Extract the [X, Y] coordinate from the center of the cell holding the provided text.  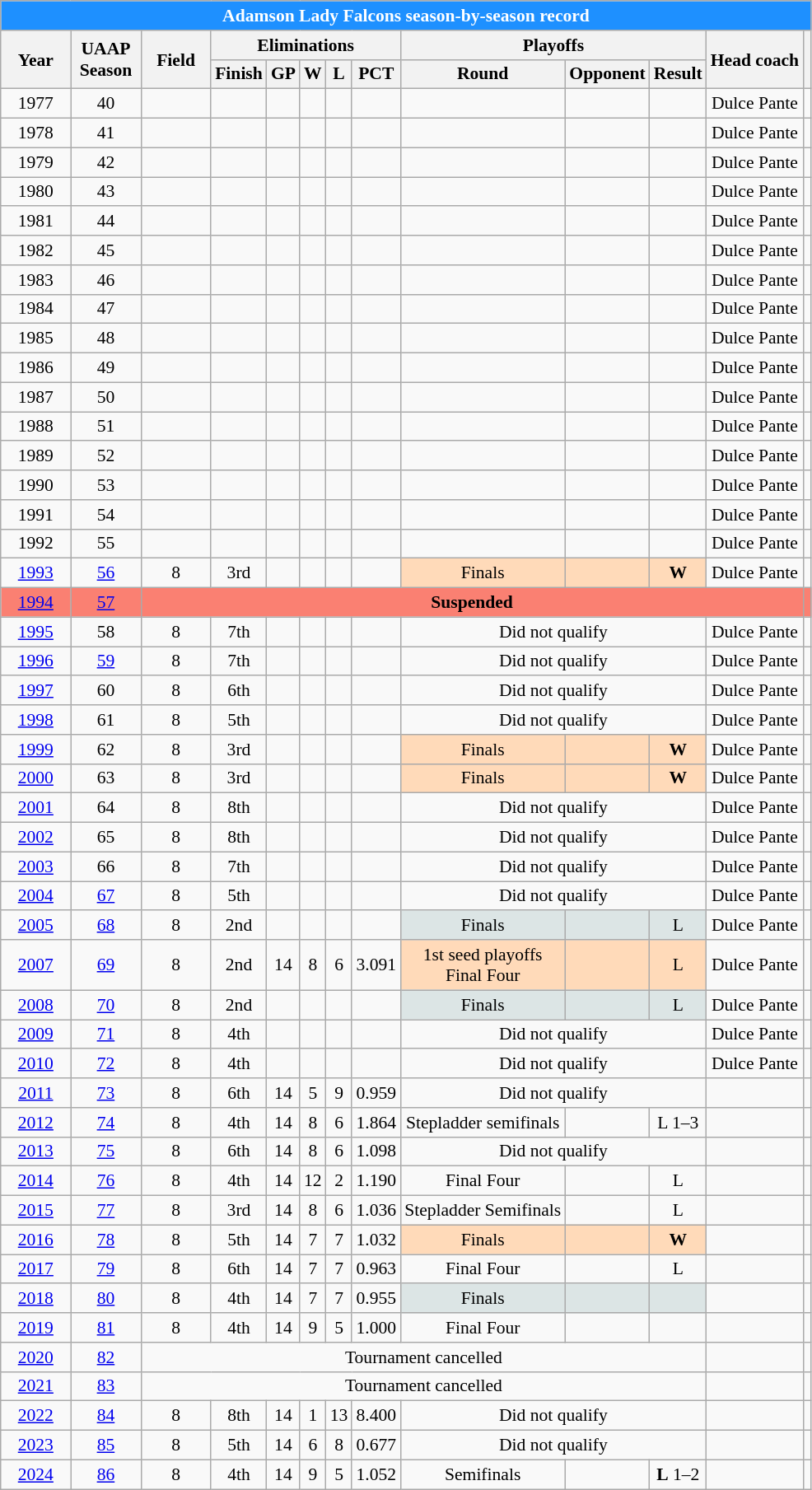
53 [105, 485]
1.098 [376, 1151]
70 [105, 1005]
1985 [36, 339]
2003 [36, 866]
1.190 [376, 1181]
2018 [36, 1299]
43 [105, 192]
63 [105, 778]
80 [105, 1299]
71 [105, 1035]
62 [105, 750]
1.032 [376, 1240]
74 [105, 1123]
2015 [36, 1211]
1992 [36, 544]
2013 [36, 1151]
58 [105, 632]
1993 [36, 573]
1982 [36, 250]
1978 [36, 133]
Stepladder Semifinals [483, 1211]
1981 [36, 222]
78 [105, 1240]
1999 [36, 750]
61 [105, 720]
1994 [36, 603]
Playoffs [553, 45]
85 [105, 1446]
2017 [36, 1269]
Year [36, 59]
60 [105, 691]
2002 [36, 838]
Stepladder semifinals [483, 1123]
45 [105, 250]
64 [105, 808]
2020 [36, 1357]
77 [105, 1211]
2009 [36, 1035]
Finish [239, 74]
Opponent [608, 74]
1988 [36, 427]
2007 [36, 965]
1.000 [376, 1328]
52 [105, 456]
0.963 [376, 1269]
72 [105, 1064]
82 [105, 1357]
1986 [36, 368]
1984 [36, 309]
2004 [36, 896]
Result [679, 74]
1989 [36, 456]
42 [105, 162]
1979 [36, 162]
1991 [36, 515]
1.052 [376, 1474]
2 [339, 1181]
8.400 [376, 1416]
1.864 [376, 1123]
86 [105, 1474]
1980 [36, 192]
1.036 [376, 1211]
0.955 [376, 1299]
55 [105, 544]
47 [105, 309]
40 [105, 104]
65 [105, 838]
50 [105, 397]
51 [105, 427]
81 [105, 1328]
56 [105, 573]
46 [105, 280]
1 [313, 1416]
12 [313, 1181]
2011 [36, 1093]
0.959 [376, 1093]
2001 [36, 808]
67 [105, 896]
2023 [36, 1446]
2012 [36, 1123]
L 1–2 [679, 1474]
66 [105, 866]
49 [105, 368]
68 [105, 926]
2016 [36, 1240]
48 [105, 339]
2010 [36, 1064]
1977 [36, 104]
UAAP Season [105, 59]
Semifinals [483, 1474]
2022 [36, 1416]
GP [283, 74]
Head coach [754, 59]
1983 [36, 280]
2005 [36, 926]
57 [105, 603]
1997 [36, 691]
0.677 [376, 1446]
PCT [376, 74]
73 [105, 1093]
1996 [36, 661]
41 [105, 133]
Field [176, 59]
Eliminations [306, 45]
2021 [36, 1386]
79 [105, 1269]
84 [105, 1416]
Suspended [472, 603]
1st seed playoffsFinal Four [483, 965]
1990 [36, 485]
1998 [36, 720]
2000 [36, 778]
2024 [36, 1474]
Adamson Lady Falcons season-by-season record [407, 16]
54 [105, 515]
76 [105, 1181]
1987 [36, 397]
2014 [36, 1181]
3.091 [376, 965]
2008 [36, 1005]
69 [105, 965]
L 1–3 [679, 1123]
1995 [36, 632]
83 [105, 1386]
59 [105, 661]
75 [105, 1151]
2019 [36, 1328]
44 [105, 222]
13 [339, 1416]
Round [483, 74]
